Pinpoint the cell where the given text exists, returning its (X, Y) midpoint coordinate. 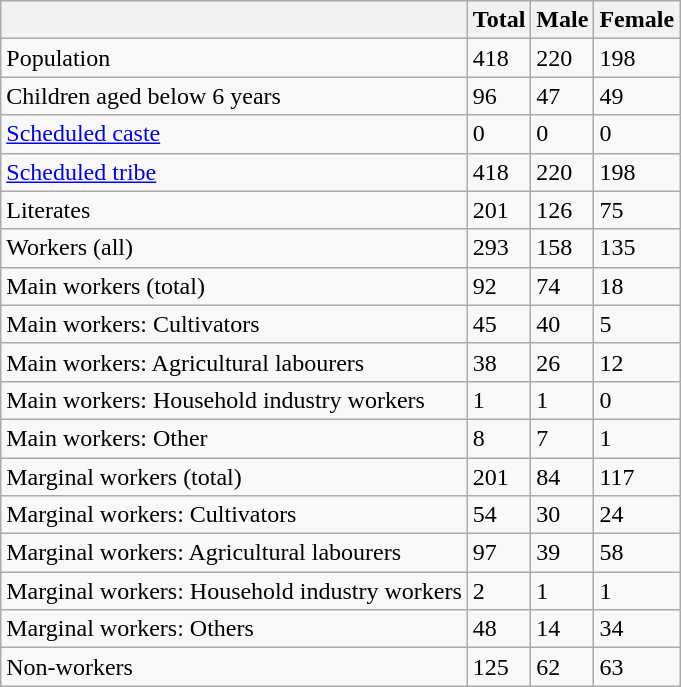
Male (562, 20)
5 (637, 324)
Main workers: Other (234, 438)
39 (562, 553)
45 (499, 324)
Marginal workers: Others (234, 629)
Scheduled caste (234, 134)
47 (562, 96)
Marginal workers: Cultivators (234, 515)
74 (562, 286)
125 (499, 667)
14 (562, 629)
96 (499, 96)
8 (499, 438)
126 (562, 210)
54 (499, 515)
7 (562, 438)
117 (637, 477)
Main workers: Cultivators (234, 324)
26 (562, 362)
Marginal workers (total) (234, 477)
Workers (all) (234, 248)
40 (562, 324)
Population (234, 58)
34 (637, 629)
75 (637, 210)
58 (637, 553)
18 (637, 286)
Marginal workers: Agricultural labourers (234, 553)
Main workers: Agricultural labourers (234, 362)
30 (562, 515)
84 (562, 477)
38 (499, 362)
62 (562, 667)
158 (562, 248)
24 (637, 515)
293 (499, 248)
Non-workers (234, 667)
135 (637, 248)
12 (637, 362)
48 (499, 629)
92 (499, 286)
Main workers (total) (234, 286)
Scheduled tribe (234, 172)
Female (637, 20)
Main workers: Household industry workers (234, 400)
63 (637, 667)
Total (499, 20)
97 (499, 553)
Children aged below 6 years (234, 96)
Marginal workers: Household industry workers (234, 591)
2 (499, 591)
49 (637, 96)
Literates (234, 210)
